Scan for the cell matching the given text and deliver its (x, y) coordinate at center. 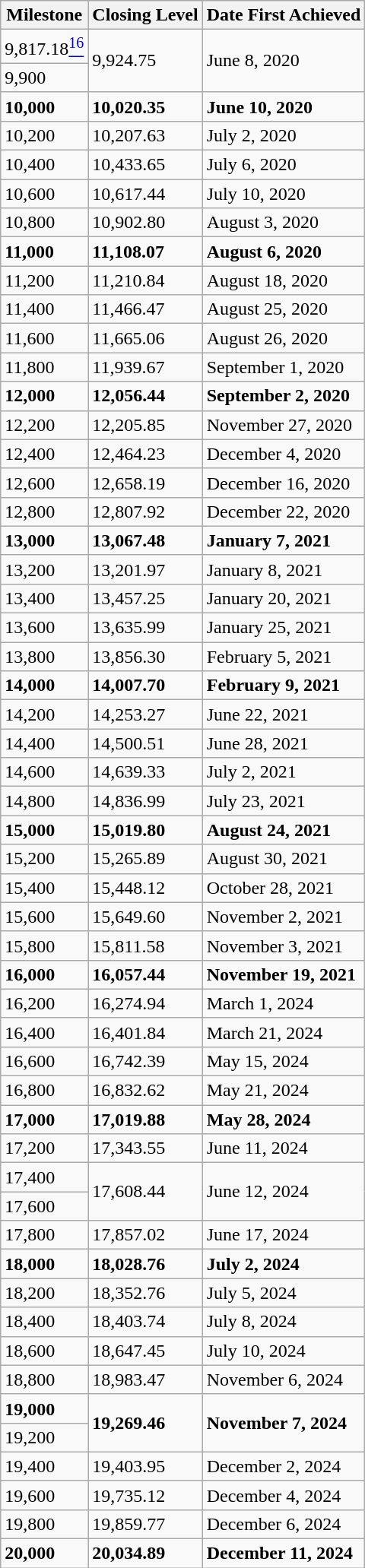
13,067.48 (145, 540)
14,400 (44, 743)
12,056.44 (145, 396)
13,600 (44, 628)
18,403.74 (145, 1322)
16,742.39 (145, 1061)
14,639.33 (145, 772)
17,857.02 (145, 1235)
May 21, 2024 (284, 1091)
10,902.80 (145, 223)
19,859.77 (145, 1524)
18,000 (44, 1264)
11,400 (44, 309)
July 2, 2020 (284, 135)
December 22, 2020 (284, 512)
15,000 (44, 830)
December 16, 2020 (284, 483)
10,800 (44, 223)
18,800 (44, 1380)
19,403.95 (145, 1466)
18,647.45 (145, 1351)
18,600 (44, 1351)
15,811.58 (145, 946)
14,800 (44, 801)
17,400 (44, 1177)
9,924.75 (145, 61)
11,600 (44, 338)
July 2, 2024 (284, 1264)
June 22, 2021 (284, 714)
July 6, 2020 (284, 165)
June 10, 2020 (284, 106)
10,617.44 (145, 194)
November 7, 2024 (284, 1423)
13,201.97 (145, 569)
11,939.67 (145, 367)
12,807.92 (145, 512)
13,400 (44, 598)
17,000 (44, 1120)
10,020.35 (145, 106)
12,205.85 (145, 425)
11,800 (44, 367)
15,265.89 (145, 859)
13,635.99 (145, 628)
December 11, 2024 (284, 1554)
June 12, 2024 (284, 1192)
10,400 (44, 165)
11,108.07 (145, 252)
17,800 (44, 1235)
15,448.12 (145, 888)
June 8, 2020 (284, 61)
16,057.44 (145, 974)
15,200 (44, 859)
June 28, 2021 (284, 743)
January 8, 2021 (284, 569)
November 6, 2024 (284, 1380)
January 7, 2021 (284, 540)
16,400 (44, 1032)
December 4, 2020 (284, 454)
14,836.99 (145, 801)
16,000 (44, 974)
November 3, 2021 (284, 946)
12,000 (44, 396)
December 6, 2024 (284, 1524)
12,600 (44, 483)
12,800 (44, 512)
September 2, 2020 (284, 396)
16,274.94 (145, 1003)
15,019.80 (145, 830)
November 2, 2021 (284, 917)
February 5, 2021 (284, 657)
18,028.76 (145, 1264)
15,800 (44, 946)
November 27, 2020 (284, 425)
10,600 (44, 194)
19,600 (44, 1495)
14,253.27 (145, 714)
19,269.46 (145, 1423)
August 30, 2021 (284, 859)
17,343.55 (145, 1148)
9,900 (44, 78)
November 19, 2021 (284, 974)
12,658.19 (145, 483)
June 11, 2024 (284, 1148)
July 5, 2024 (284, 1293)
Date First Achieved (284, 15)
18,983.47 (145, 1380)
January 25, 2021 (284, 628)
11,200 (44, 280)
17,200 (44, 1148)
February 9, 2021 (284, 686)
13,800 (44, 657)
16,832.62 (145, 1091)
18,400 (44, 1322)
16,600 (44, 1061)
December 2, 2024 (284, 1466)
14,500.51 (145, 743)
19,000 (44, 1408)
16,800 (44, 1091)
14,600 (44, 772)
August 24, 2021 (284, 830)
17,600 (44, 1206)
December 4, 2024 (284, 1495)
17,608.44 (145, 1192)
11,466.47 (145, 309)
14,200 (44, 714)
Milestone (44, 15)
10,433.65 (145, 165)
16,401.84 (145, 1032)
9,817.1816 (44, 47)
March 21, 2024 (284, 1032)
12,200 (44, 425)
13,457.25 (145, 598)
September 1, 2020 (284, 367)
July 2, 2021 (284, 772)
18,352.76 (145, 1293)
13,200 (44, 569)
13,856.30 (145, 657)
October 28, 2021 (284, 888)
August 6, 2020 (284, 252)
17,019.88 (145, 1120)
11,000 (44, 252)
August 3, 2020 (284, 223)
July 10, 2024 (284, 1351)
20,034.89 (145, 1554)
10,000 (44, 106)
19,200 (44, 1437)
July 8, 2024 (284, 1322)
12,400 (44, 454)
15,649.60 (145, 917)
14,000 (44, 686)
20,000 (44, 1554)
August 25, 2020 (284, 309)
11,665.06 (145, 338)
Closing Level (145, 15)
March 1, 2024 (284, 1003)
June 17, 2024 (284, 1235)
July 23, 2021 (284, 801)
July 10, 2020 (284, 194)
15,400 (44, 888)
18,200 (44, 1293)
May 15, 2024 (284, 1061)
August 26, 2020 (284, 338)
13,000 (44, 540)
11,210.84 (145, 280)
15,600 (44, 917)
19,735.12 (145, 1495)
10,200 (44, 135)
19,400 (44, 1466)
January 20, 2021 (284, 598)
19,800 (44, 1524)
14,007.70 (145, 686)
August 18, 2020 (284, 280)
10,207.63 (145, 135)
May 28, 2024 (284, 1120)
16,200 (44, 1003)
12,464.23 (145, 454)
